Identify which cell holds the provided text, then report its [x, y] central coordinate. 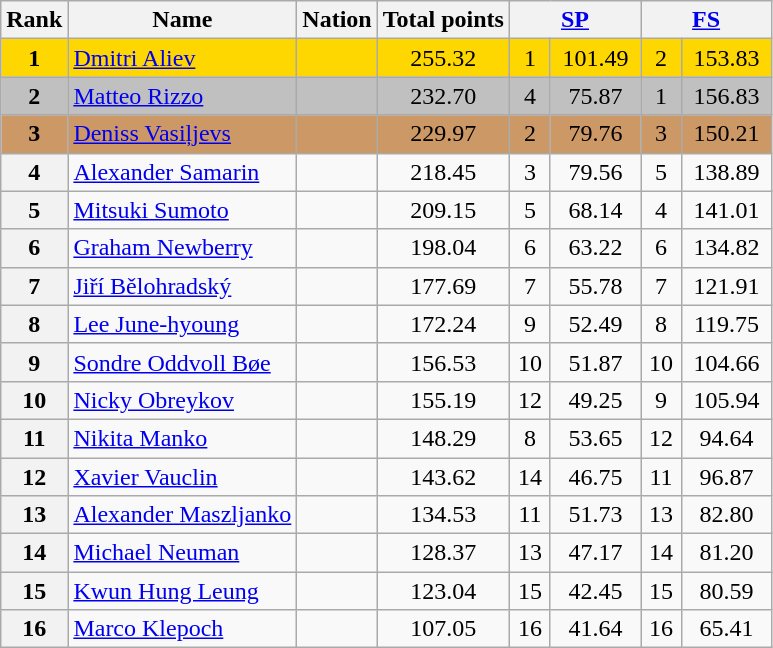
80.59 [727, 591]
104.66 [727, 362]
75.87 [595, 96]
177.69 [443, 286]
Dmitri Aliev [182, 58]
65.41 [727, 629]
Deniss Vasiļjevs [182, 134]
143.62 [443, 477]
79.56 [595, 172]
55.78 [595, 286]
Mitsuki Sumoto [182, 210]
153.83 [727, 58]
Total points [443, 20]
105.94 [727, 400]
Xavier Vauclin [182, 477]
49.25 [595, 400]
63.22 [595, 248]
47.17 [595, 553]
SP [574, 20]
Alexander Samarin [182, 172]
107.05 [443, 629]
Alexander Maszljanko [182, 515]
Graham Newberry [182, 248]
232.70 [443, 96]
Kwun Hung Leung [182, 591]
Michael Neuman [182, 553]
53.65 [595, 438]
123.04 [443, 591]
96.87 [727, 477]
Lee June-hyoung [182, 324]
128.37 [443, 553]
209.15 [443, 210]
155.19 [443, 400]
172.24 [443, 324]
82.80 [727, 515]
119.75 [727, 324]
138.89 [727, 172]
41.64 [595, 629]
156.53 [443, 362]
Sondre Oddvoll Bøe [182, 362]
46.75 [595, 477]
Nicky Obreykov [182, 400]
51.87 [595, 362]
Name [182, 20]
94.64 [727, 438]
255.32 [443, 58]
81.20 [727, 553]
148.29 [443, 438]
Nation [337, 20]
101.49 [595, 58]
51.73 [595, 515]
Nikita Manko [182, 438]
FS [706, 20]
229.97 [443, 134]
Matteo Rizzo [182, 96]
79.76 [595, 134]
150.21 [727, 134]
134.53 [443, 515]
42.45 [595, 591]
Marco Klepoch [182, 629]
218.45 [443, 172]
121.91 [727, 286]
134.82 [727, 248]
68.14 [595, 210]
52.49 [595, 324]
Jiří Bělohradský [182, 286]
198.04 [443, 248]
141.01 [727, 210]
156.83 [727, 96]
Rank [34, 20]
